From the cell containing the given text, extract its center point as (X, Y) coordinate. 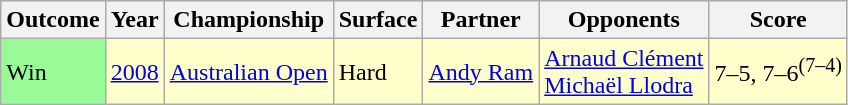
Championship (248, 20)
7–5, 7–6(7–4) (778, 72)
Arnaud Clément Michaël Llodra (624, 72)
Year (134, 20)
Andy Ram (481, 72)
Australian Open (248, 72)
Win (53, 72)
Score (778, 20)
Outcome (53, 20)
Opponents (624, 20)
Partner (481, 20)
2008 (134, 72)
Hard (378, 72)
Surface (378, 20)
